Capture the cell that displays the provided text and extract its [x, y] central coordinate. 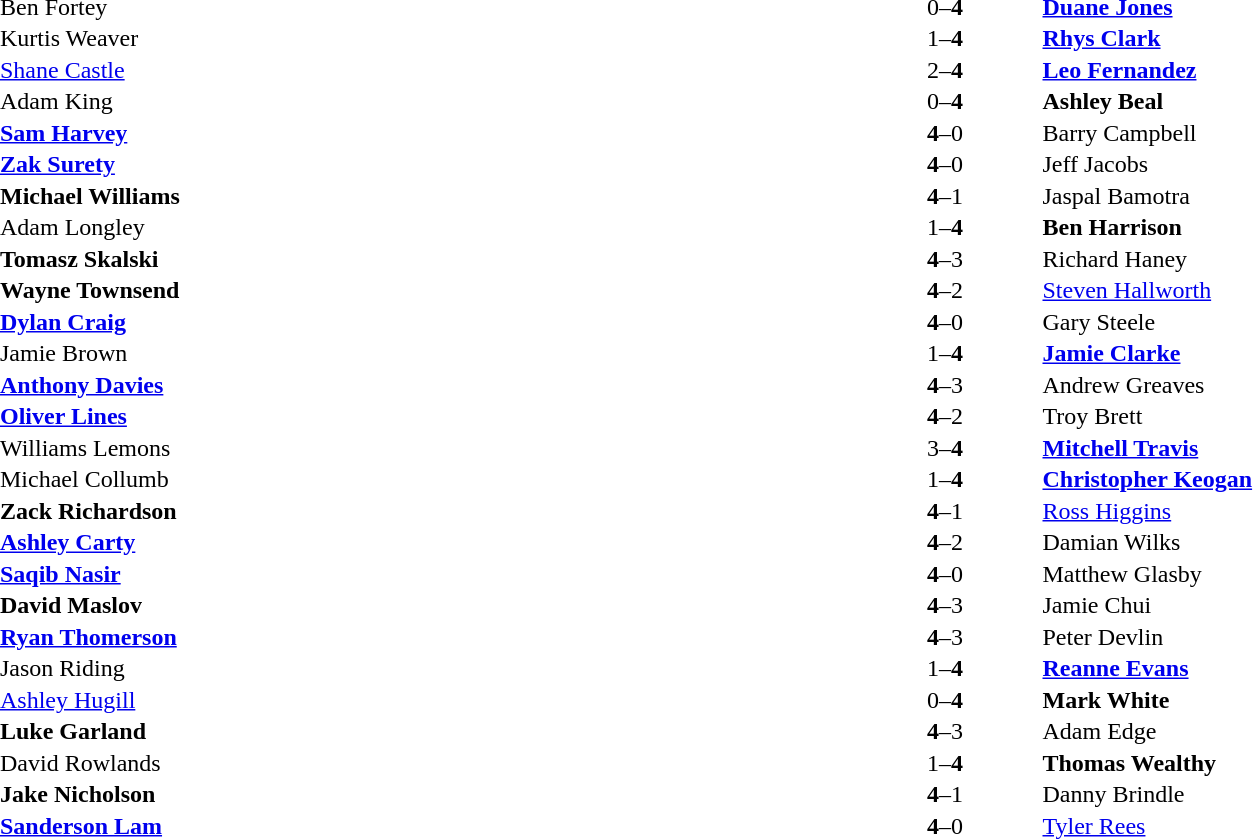
3–4 [944, 448]
2–4 [944, 70]
